Pinpoint the cell where the given text exists, returning its [x, y] midpoint coordinate. 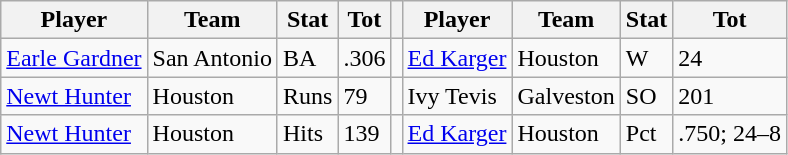
Runs [307, 96]
SO [646, 96]
W [646, 58]
Galveston [566, 96]
Pct [646, 134]
.306 [364, 58]
139 [364, 134]
.750; 24–8 [730, 134]
Ivy Tevis [457, 96]
Earle Gardner [74, 58]
201 [730, 96]
Hits [307, 134]
BA [307, 58]
24 [730, 58]
79 [364, 96]
San Antonio [212, 58]
